Detect which cell encompasses the target text, then output its (X, Y) center coordinate. 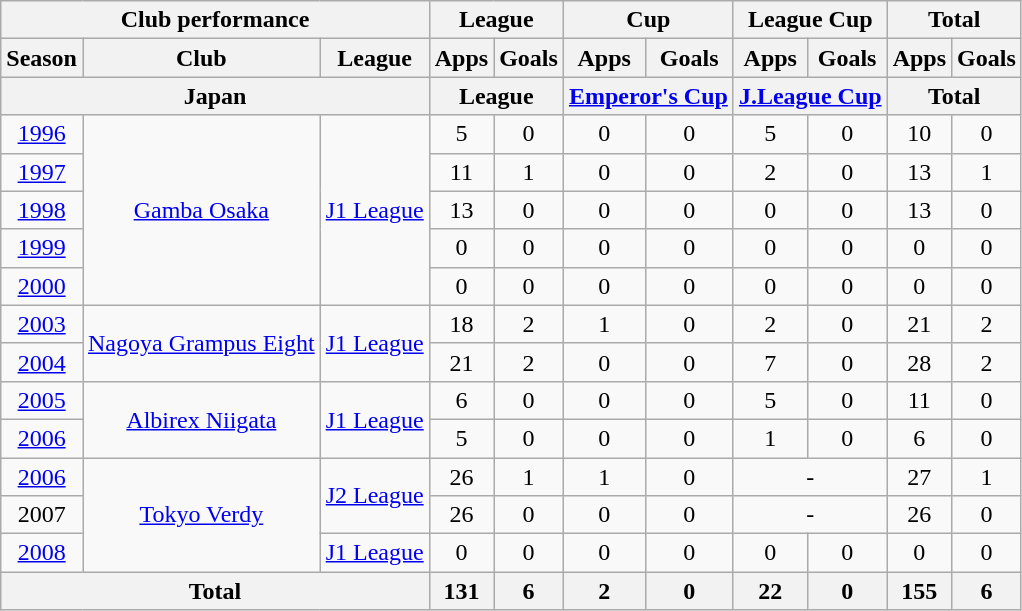
131 (461, 591)
Club performance (215, 20)
Japan (215, 96)
22 (770, 591)
2008 (42, 553)
Cup (648, 20)
1996 (42, 134)
27 (919, 477)
2005 (42, 400)
Gamba Osaka (201, 210)
2003 (42, 324)
18 (461, 324)
28 (919, 362)
155 (919, 591)
Season (42, 58)
Club (201, 58)
1998 (42, 210)
10 (919, 134)
Nagoya Grampus Eight (201, 343)
1999 (42, 248)
Tokyo Verdy (201, 515)
7 (770, 362)
League Cup (810, 20)
2004 (42, 362)
Albirex Niigata (201, 419)
J.League Cup (810, 96)
2000 (42, 286)
1997 (42, 172)
Emperor's Cup (648, 96)
2007 (42, 515)
J2 League (374, 496)
